Find where the given text appears and provide that cell's center as (x, y) coordinate. 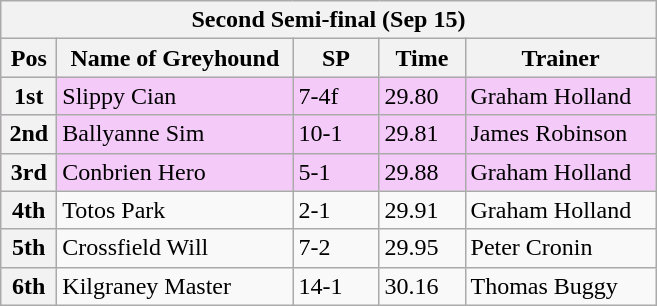
Peter Cronin (560, 248)
Crossfield Will (175, 248)
Pos (29, 58)
29.81 (422, 134)
7-2 (336, 248)
29.80 (422, 96)
4th (29, 210)
2-1 (336, 210)
14-1 (336, 286)
1st (29, 96)
6th (29, 286)
Name of Greyhound (175, 58)
5-1 (336, 172)
Time (422, 58)
10-1 (336, 134)
30.16 (422, 286)
2nd (29, 134)
Conbrien Hero (175, 172)
7-4f (336, 96)
SP (336, 58)
Totos Park (175, 210)
5th (29, 248)
29.91 (422, 210)
Trainer (560, 58)
Second Semi-final (Sep 15) (328, 20)
29.95 (422, 248)
Kilgraney Master (175, 286)
29.88 (422, 172)
3rd (29, 172)
James Robinson (560, 134)
Slippy Cian (175, 96)
Ballyanne Sim (175, 134)
Thomas Buggy (560, 286)
